Return [X, Y] of the center of cell containing provided text 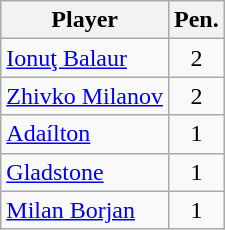
Player [85, 20]
Pen. [197, 20]
Gladstone [85, 172]
Ionuţ Balaur [85, 58]
Milan Borjan [85, 210]
Adaílton [85, 134]
Zhivko Milanov [85, 96]
